Detect which cell encompasses the target text, then output its [x, y] center coordinate. 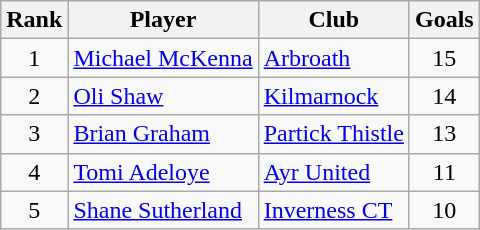
14 [444, 96]
Inverness CT [334, 210]
13 [444, 134]
Tomi Adeloye [163, 172]
Club [334, 20]
Rank [34, 20]
2 [34, 96]
Ayr United [334, 172]
15 [444, 58]
5 [34, 210]
3 [34, 134]
Shane Sutherland [163, 210]
Brian Graham [163, 134]
10 [444, 210]
Partick Thistle [334, 134]
Oli Shaw [163, 96]
4 [34, 172]
Arbroath [334, 58]
11 [444, 172]
Player [163, 20]
Michael McKenna [163, 58]
1 [34, 58]
Kilmarnock [334, 96]
Goals [444, 20]
